For the text-containing cell, return its midpoint in [X, Y] coordinate format. 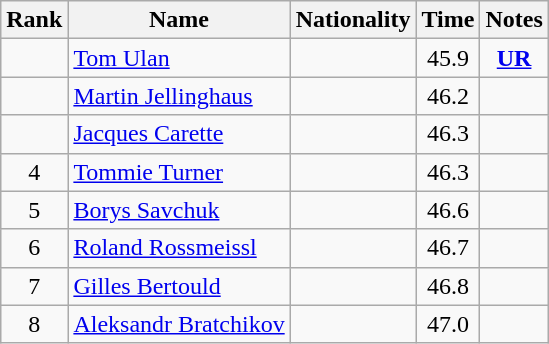
46.2 [448, 96]
Name [179, 20]
Gilles Bertould [179, 286]
Rank [34, 20]
7 [34, 286]
Jacques Carette [179, 134]
Nationality [353, 20]
5 [34, 210]
Aleksandr Bratchikov [179, 324]
46.8 [448, 286]
8 [34, 324]
Martin Jellinghaus [179, 96]
Notes [514, 20]
47.0 [448, 324]
Roland Rossmeissl [179, 248]
Tommie Turner [179, 172]
Time [448, 20]
4 [34, 172]
6 [34, 248]
46.6 [448, 210]
Borys Savchuk [179, 210]
46.7 [448, 248]
UR [514, 58]
Tom Ulan [179, 58]
45.9 [448, 58]
